Detect which cell encompasses the target text, then output its (x, y) center coordinate. 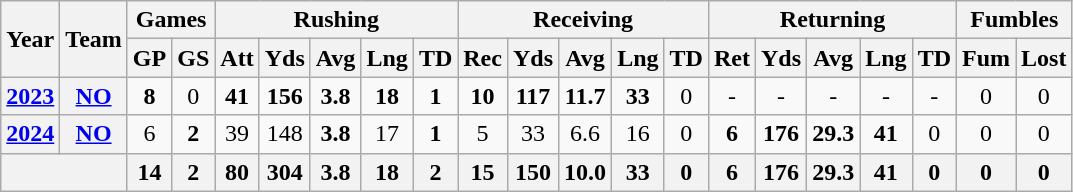
148 (284, 134)
Returning (832, 20)
Rec (483, 58)
39 (237, 134)
Receiving (584, 20)
Ret (732, 58)
2024 (30, 134)
Games (170, 20)
GP (149, 58)
Fum (986, 58)
156 (284, 96)
Lost (1044, 58)
10.0 (586, 172)
117 (532, 96)
6.6 (586, 134)
10 (483, 96)
14 (149, 172)
Team (94, 39)
80 (237, 172)
2023 (30, 96)
15 (483, 172)
8 (149, 96)
16 (638, 134)
Fumbles (1014, 20)
304 (284, 172)
Rushing (336, 20)
Year (30, 39)
GS (194, 58)
17 (387, 134)
150 (532, 172)
Att (237, 58)
5 (483, 134)
11.7 (586, 96)
